Locate the cell with the specified text and output its (x, y) center coordinate. 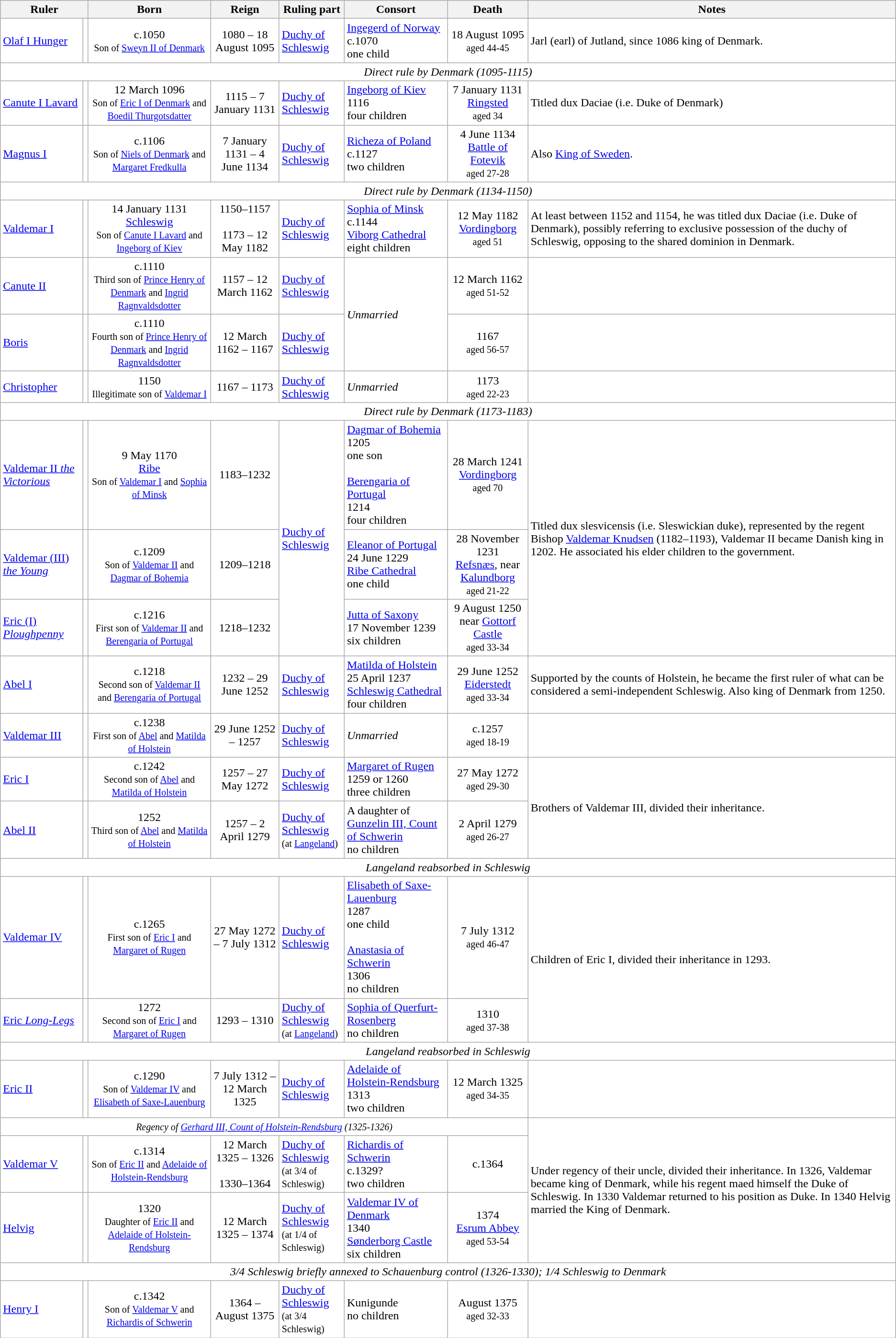
12 March 1325 – 1374 (245, 1227)
c.1209Son of Valdemar II and Dagmar of Bohemia (149, 564)
1173aged 22-23 (488, 387)
Direct rule by Denmark (1095-1115) (448, 72)
Sophia of Minskc.1144Viborg Cathedraleight children (395, 229)
Boris (42, 343)
1320Daughter of Eric II and Adelaide of Holstein-Rendsburg (149, 1227)
Ingegerd of Norwayc.1070one child (395, 41)
Adelaide of Holstein-Rendsburg1313two children (395, 1089)
Olaf I Hunger (42, 41)
Eleanor of Portugal24 June 1229Ribe Cathedralone child (395, 564)
Christopher (42, 387)
Elisabeth of Saxe-Lauenburg1287one childAnastasia of Schwerin1306no children (395, 937)
c.1364 (488, 1164)
Eric Long-Legs (42, 1020)
Ingeborg of Kiev1116four children (395, 103)
Children of Eric I, divided their inheritance in 1293. (712, 959)
9 May 1170RibeSon of Valdemar I and Sophia of Minsk (149, 475)
Henry I (42, 1309)
Direct rule by Denmark (1134-1150) (448, 191)
Brothers of Valdemar III, divided their inheritance. (712, 808)
4 June 1134Battle of Fotevikaged 27-28 (488, 153)
Valdemar IV (42, 937)
Valdemar I (42, 229)
14 January 1131SchleswigSon of Canute I Lavard and Ingeborg of Kiev (149, 229)
c.1314Son of Eric II and Adelaide of Holstein-Rendsburg (149, 1164)
c.1110Third son of Prince Henry of Denmark and Ingrid Ragnvaldsdotter (149, 285)
3/4 Schleswig briefly annexed to Schauenburg control (1326-1330); 1/4 Schleswig to Denmark (448, 1271)
Richeza of Polandc.1127two children (395, 153)
12 March 1096Son of Eric I of Denmark and Boedil Thurgotsdatter (149, 103)
1272Second son of Eric I and Margaret of Rugen (149, 1020)
1232 – 29 June 1252 (245, 685)
Jarl (earl) of Jutland, since 1086 king of Denmark. (712, 41)
Also King of Sweden. (712, 153)
29 June 1252Eiderstedtaged 33-34 (488, 685)
Valdemar IV of Denmark1340Sønderborg Castlesix children (395, 1227)
Eric I (42, 779)
c.1106Son of Niels of Denmark and Margaret Fredkulla (149, 153)
1252Third son of Abel and Matilda of Holstein (149, 830)
7 July 1312 – 12 March 1325 (245, 1089)
Consort (395, 10)
Canute II (42, 285)
12 March 1325aged 34-35 (488, 1089)
1310aged 37-38 (488, 1020)
1374Esrum Abbeyaged 53-54 (488, 1227)
c.1290Son of Valdemar IV and Elisabeth of Saxe-Lauenburg (149, 1089)
c.1218Second son of Valdemar II and Berengaria of Portugal (149, 685)
c.1242Second son of Abel and Matilda of Holstein (149, 779)
Sophia of Querfurt-Rosenbergno children (395, 1020)
7 January 1131Ringstedaged 34 (488, 103)
1364 – August 1375 (245, 1309)
Margaret of Rugen1259 or 1260three children (395, 779)
Valdemar (III) the Young (42, 564)
c.1238First son of Abel and Matilda of Holstein (149, 735)
28 November 1231Refsnæs, near Kalundborgaged 21-22 (488, 564)
Eric II (42, 1089)
Abel I (42, 685)
Dagmar of Bohemia1205one sonBerengaria of Portugal1214four children (395, 475)
1183–1232 (245, 475)
Reign (245, 10)
1218–1232 (245, 628)
c.1265First son of Eric I and Margaret of Rugen (149, 937)
c.1342Son of Valdemar V and Richardis of Schwerin (149, 1309)
Titled dux Daciae (i.e. Duke of Denmark) (712, 103)
Valdemar III (42, 735)
c.1050Son of Sweyn II of Denmark (149, 41)
1157 – 12 March 1162 (245, 285)
Richardis of Schwerinc.1329?two children (395, 1164)
1209–1218 (245, 564)
Ruling part (312, 10)
Born (149, 10)
c.1216First son of Valdemar II and Berengaria of Portugal (149, 628)
12 March 1162aged 51-52 (488, 285)
1150Illegitimate son of Valdemar I (149, 387)
Duchy of Schleswig(at 1/4 of Schleswig) (312, 1227)
Eric (I) Ploughpenny (42, 628)
12 March 1325 – 13261330–1364 (245, 1164)
12 May 1182Vordingborgaged 51 (488, 229)
1167 – 1173 (245, 387)
9 August 1250near Gottorf Castleaged 33-34 (488, 628)
1167aged 56-57 (488, 343)
1080 – 18 August 1095 (245, 41)
Canute I Lavard (42, 103)
29 June 1252 – 1257 (245, 735)
Ruler (45, 10)
Jutta of Saxony17 November 1239six children (395, 628)
Valdemar II the Victorious (42, 475)
c.1110Fourth son of Prince Henry of Denmark and Ingrid Ragnvaldsdotter (149, 343)
Magnus I (42, 153)
12 March 1162 – 1167 (245, 343)
Helvig (42, 1227)
Duchy of Schleswig(at 3/4 Schleswig) (312, 1309)
c.1257aged 18-19 (488, 735)
August 1375aged 32-33 (488, 1309)
1257 – 27 May 1272 (245, 779)
Direct rule by Denmark (1173-1183) (448, 411)
1257 – 2 April 1279 (245, 830)
Regency of Gerhard III, Count of Holstein-Rendsburg (1325-1326) (264, 1126)
18 August 1095aged 44-45 (488, 41)
28 March 1241Vordingborgaged 70 (488, 475)
Abel II (42, 830)
27 May 1272 – 7 July 1312 (245, 937)
7 July 1312aged 46-47 (488, 937)
2 April 1279aged 26-27 (488, 830)
1150–11571173 – 12 May 1182 (245, 229)
A daughter of Gunzelin III, Count of Schwerinno children (395, 830)
1115 – 7 January 1131 (245, 103)
Death (488, 10)
Duchy of Schleswig(at 3/4 of Schleswig) (312, 1164)
7 January 1131 – 4 June 1134 (245, 153)
Notes (712, 10)
27 May 1272aged 29-30 (488, 779)
Matilda of Holstein25 April 1237Schleswig Cathedralfour children (395, 685)
Valdemar V (42, 1164)
Kunigundeno children (395, 1309)
1293 – 1310 (245, 1020)
